Provide the [X, Y] coordinate of the cell's center where the given text is located.  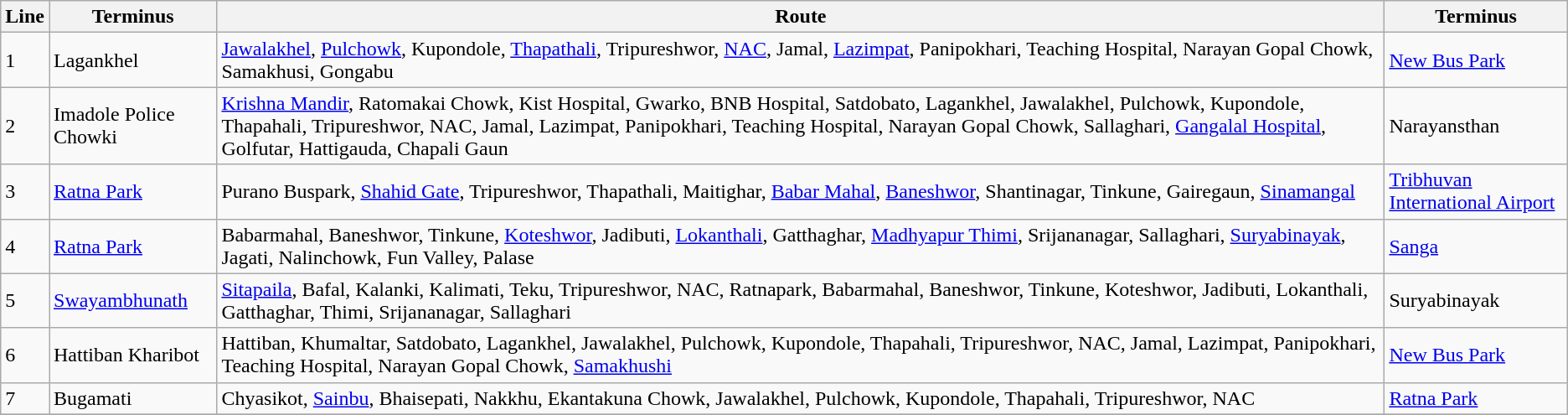
1 [25, 60]
2 [25, 126]
Line [25, 17]
Chyasikot, Sainbu, Bhaisepati, Nakkhu, Ekantakuna Chowk, Jawalakhel, Pulchowk, Kupondole, Thapahali, Tripureshwor, NAC [801, 398]
Bugamati [132, 398]
Hattiban Kharibot [132, 355]
7 [25, 398]
5 [25, 300]
Route [801, 17]
Sanga [1476, 246]
Purano Buspark, Shahid Gate, Tripureshwor, Thapathali, Maitighar, Babar Mahal, Baneshwor, Shantinagar, Tinkune, Gairegaun, Sinamangal [801, 191]
3 [25, 191]
Suryabinayak [1476, 300]
Imadole Police Chowki [132, 126]
Tribhuvan International Airport [1476, 191]
Narayansthan [1476, 126]
Lagankhel [132, 60]
6 [25, 355]
4 [25, 246]
Swayambhunath [132, 300]
